Detect which cell encompasses the target text, then output its (x, y) center coordinate. 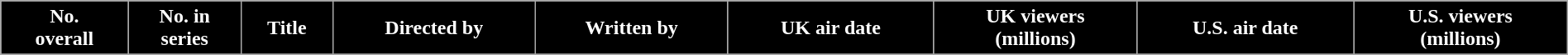
U.S. air date (1245, 28)
U.S. viewers(millions) (1460, 28)
No. inseries (185, 28)
UK air date (830, 28)
No.overall (65, 28)
Written by (632, 28)
Title (288, 28)
UK viewers(millions) (1035, 28)
Directed by (433, 28)
